Find where the given text appears and provide that cell's center as (x, y) coordinate. 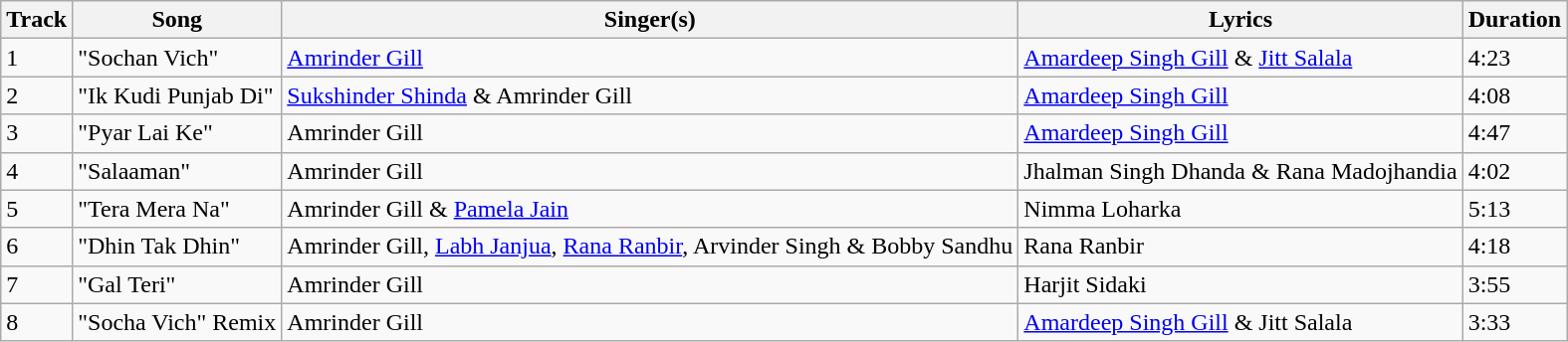
Harjit Sidaki (1240, 284)
4:02 (1514, 171)
"Sochan Vich" (177, 58)
5:13 (1514, 209)
1 (37, 58)
Amrinder Gill & Pamela Jain (650, 209)
Duration (1514, 20)
Singer(s) (650, 20)
Sukshinder Shinda & Amrinder Gill (650, 95)
3 (37, 133)
Amrinder Gill, Labh Janjua, Rana Ranbir, Arvinder Singh & Bobby Sandhu (650, 247)
3:55 (1514, 284)
4:47 (1514, 133)
4:08 (1514, 95)
Song (177, 20)
5 (37, 209)
"Salaaman" (177, 171)
2 (37, 95)
Track (37, 20)
4 (37, 171)
"Dhin Tak Dhin" (177, 247)
Rana Ranbir (1240, 247)
4:23 (1514, 58)
6 (37, 247)
3:33 (1514, 322)
"Tera Mera Na" (177, 209)
Lyrics (1240, 20)
"Socha Vich" Remix (177, 322)
"Ik Kudi Punjab Di" (177, 95)
Nimma Loharka (1240, 209)
Jhalman Singh Dhanda & Rana Madojhandia (1240, 171)
8 (37, 322)
"Gal Teri" (177, 284)
"Pyar Lai Ke" (177, 133)
4:18 (1514, 247)
7 (37, 284)
